Search for the cell housing the specified text and yield its [X, Y] center coordinate. 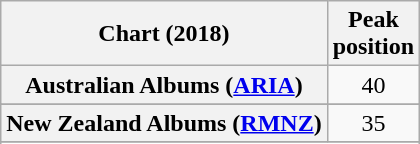
40 [373, 85]
Chart (2018) [164, 34]
35 [373, 123]
New Zealand Albums (RMNZ) [164, 123]
Australian Albums (ARIA) [164, 85]
Peak position [373, 34]
